Return the [X, Y] coordinate for the center point of the cell that contains the specified text.  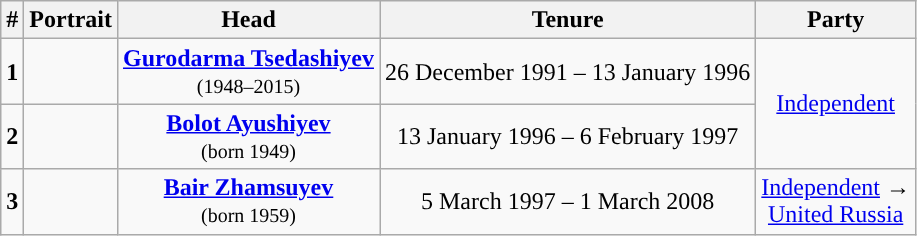
Independent [836, 104]
Bolot Ayushiyev(born 1949) [248, 136]
13 January 1996 – 6 February 1997 [568, 136]
Bair Zhamsuyev(born 1959) [248, 202]
Tenure [568, 20]
Party [836, 20]
2 [12, 136]
3 [12, 202]
1 [12, 72]
# [12, 20]
Head [248, 20]
Independent →United Russia [836, 202]
Gurodarma Tsedashiyev(1948–2015) [248, 72]
5 March 1997 – 1 March 2008 [568, 202]
26 December 1991 – 13 January 1996 [568, 72]
Portrait [71, 20]
